Determine the (X, Y) coordinate at the center of the cell enclosing the given text.  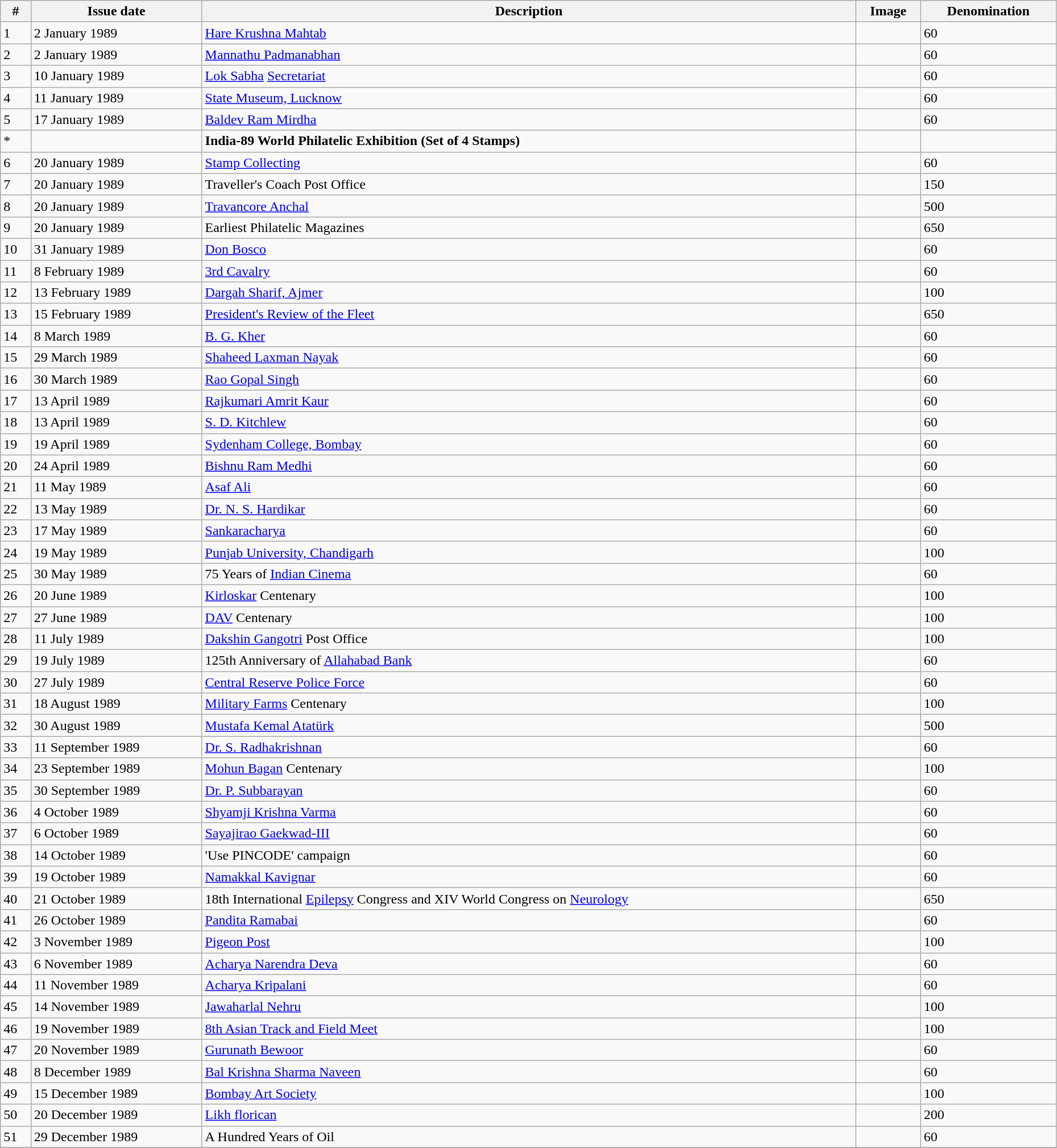
Punjab University, Chandigarh (529, 552)
Denomination (988, 11)
Central Reserve Police Force (529, 682)
Bombay Art Society (529, 1093)
Traveller's Coach Post Office (529, 184)
29 December 1989 (116, 1137)
20 (16, 466)
48 (16, 1072)
47 (16, 1050)
Mustafa Kemal Atatürk (529, 726)
Pandita Ramabai (529, 920)
43 (16, 964)
DAV Centenary (529, 617)
A Hundred Years of Oil (529, 1137)
8 March 1989 (116, 336)
21 October 1989 (116, 898)
27 June 1989 (116, 617)
Description (529, 11)
12 (16, 293)
Likh florican (529, 1115)
9 (16, 227)
Acharya Narendra Deva (529, 964)
11 November 1989 (116, 985)
26 (16, 595)
8 February 1989 (116, 271)
1 (16, 33)
2 (16, 55)
Dargah Sharif, Ajmer (529, 293)
11 January 1989 (116, 98)
200 (988, 1115)
50 (16, 1115)
11 May 1989 (116, 487)
15 February 1989 (116, 314)
27 July 1989 (116, 682)
35 (16, 790)
Dr. N. S. Hardikar (529, 509)
17 May 1989 (116, 531)
19 November 1989 (116, 1029)
3 (16, 76)
Pigeon Post (529, 942)
3 November 1989 (116, 942)
44 (16, 985)
5 (16, 119)
7 (16, 184)
21 (16, 487)
# (16, 11)
Mannathu Padmanabhan (529, 55)
Lok Sabha Secretariat (529, 76)
19 July 1989 (116, 661)
13 February 1989 (116, 293)
Namakkal Kavignar (529, 877)
10 (16, 249)
13 (16, 314)
Don Bosco (529, 249)
49 (16, 1093)
30 August 1989 (116, 726)
13 May 1989 (116, 509)
42 (16, 942)
29 (16, 661)
Bal Krishna Sharma Naveen (529, 1072)
Mohun Bagan Centenary (529, 769)
11 July 1989 (116, 639)
31 (16, 704)
23 (16, 531)
24 (16, 552)
32 (16, 726)
State Museum, Lucknow (529, 98)
23 September 1989 (116, 769)
Gurunath Bewoor (529, 1050)
40 (16, 898)
25 (16, 574)
Baldev Ram Mirdha (529, 119)
6 October 1989 (116, 834)
39 (16, 877)
20 December 1989 (116, 1115)
Rajkumari Amrit Kaur (529, 401)
President's Review of the Fleet (529, 314)
26 October 1989 (116, 920)
30 May 1989 (116, 574)
Sankaracharya (529, 531)
28 (16, 639)
14 November 1989 (116, 1007)
B. G. Kher (529, 336)
51 (16, 1137)
4 October 1989 (116, 812)
75 Years of Indian Cinema (529, 574)
125th Anniversary of Allahabad Bank (529, 661)
30 March 1989 (116, 379)
46 (16, 1029)
29 March 1989 (116, 358)
Sydenham College, Bombay (529, 444)
Hare Krushna Mahtab (529, 33)
Issue date (116, 11)
India-89 World Philatelic Exhibition (Set of 4 Stamps) (529, 141)
Stamp Collecting (529, 163)
19 October 1989 (116, 877)
Sayajirao Gaekwad-III (529, 834)
* (16, 141)
Jawaharlal Nehru (529, 1007)
24 April 1989 (116, 466)
Rao Gopal Singh (529, 379)
11 (16, 271)
Asaf Ali (529, 487)
19 April 1989 (116, 444)
20 November 1989 (116, 1050)
16 (16, 379)
8 December 1989 (116, 1072)
6 November 1989 (116, 964)
30 (16, 682)
20 June 1989 (116, 595)
38 (16, 855)
S. D. Kitchlew (529, 422)
18th International Epilepsy Congress and XIV World Congress on Neurology (529, 898)
Shyamji Krishna Varma (529, 812)
Bishnu Ram Medhi (529, 466)
4 (16, 98)
30 September 1989 (116, 790)
'Use PINCODE' campaign (529, 855)
14 October 1989 (116, 855)
34 (16, 769)
45 (16, 1007)
Military Farms Centenary (529, 704)
18 August 1989 (116, 704)
17 January 1989 (116, 119)
6 (16, 163)
8th Asian Track and Field Meet (529, 1029)
14 (16, 336)
10 January 1989 (116, 76)
Shaheed Laxman Nayak (529, 358)
Travancore Anchal (529, 206)
17 (16, 401)
36 (16, 812)
41 (16, 920)
15 December 1989 (116, 1093)
27 (16, 617)
Kirloskar Centenary (529, 595)
Acharya Kripalani (529, 985)
Earliest Philatelic Magazines (529, 227)
3rd Cavalry (529, 271)
18 (16, 422)
19 (16, 444)
33 (16, 747)
37 (16, 834)
150 (988, 184)
Dr. P. Subbarayan (529, 790)
31 January 1989 (116, 249)
Dakshin Gangotri Post Office (529, 639)
11 September 1989 (116, 747)
8 (16, 206)
15 (16, 358)
Dr. S. Radhakrishnan (529, 747)
19 May 1989 (116, 552)
Image (888, 11)
22 (16, 509)
